Capture the cell that displays the provided text and extract its (X, Y) central coordinate. 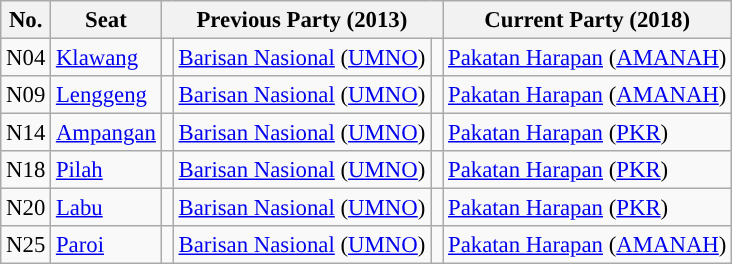
N04 (26, 58)
Ampangan (106, 133)
N25 (26, 245)
N09 (26, 95)
Labu (106, 208)
No. (26, 20)
Previous Party (2013) (302, 20)
Seat (106, 20)
Pilah (106, 170)
Lenggeng (106, 95)
Klawang (106, 58)
N14 (26, 133)
Paroi (106, 245)
N18 (26, 170)
Current Party (2018) (588, 20)
N20 (26, 208)
